Capture the cell that displays the provided text and extract its (x, y) central coordinate. 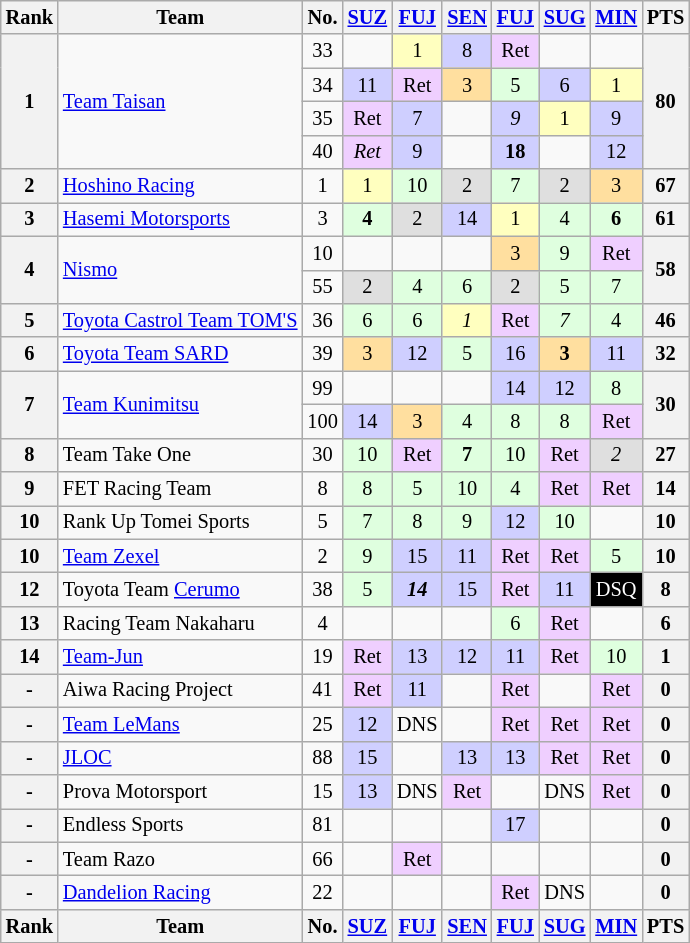
19 (322, 657)
JLOC (180, 758)
Racing Team Nakaharu (180, 623)
66 (322, 859)
58 (666, 270)
41 (322, 690)
DSQ (616, 589)
Aiwa Racing Project (180, 690)
33 (322, 51)
18 (516, 152)
46 (666, 320)
Team Zexel (180, 556)
Prova Motorsport (180, 791)
35 (322, 118)
Toyota Team SARD (180, 354)
34 (322, 85)
Nismo (180, 270)
88 (322, 758)
100 (322, 421)
99 (322, 388)
22 (322, 892)
55 (322, 287)
25 (322, 724)
Team-Jun (180, 657)
Team Kunimitsu (180, 404)
67 (666, 186)
Team Take One (180, 455)
Team Razo (180, 859)
80 (666, 102)
16 (516, 354)
Dandelion Racing (180, 892)
61 (666, 219)
Toyota Team Cerumo (180, 589)
39 (322, 354)
32 (666, 354)
Rank Up Tomei Sports (180, 522)
38 (322, 589)
Toyota Castrol Team TOM'S (180, 320)
40 (322, 152)
Team Taisan (180, 102)
17 (516, 825)
Hoshino Racing (180, 186)
Hasemi Motorsports (180, 219)
36 (322, 320)
27 (666, 455)
81 (322, 825)
FET Racing Team (180, 489)
Team LeMans (180, 724)
Endless Sports (180, 825)
